Capture the cell that displays the provided text and extract its [X, Y] central coordinate. 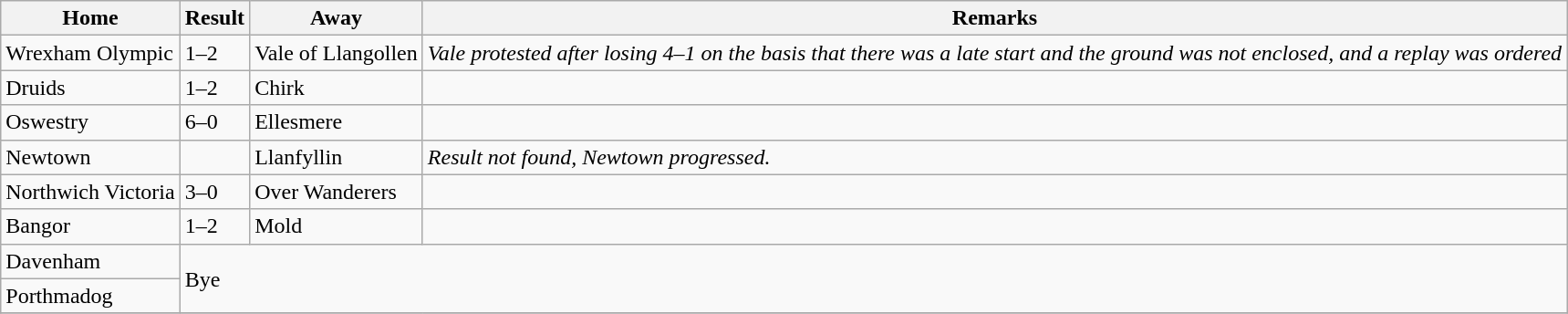
Vale protested after losing 4–1 on the basis that there was a late start and the ground was not enclosed, and a replay was ordered [994, 53]
Away [337, 18]
Vale of Llangollen [337, 53]
Remarks [994, 18]
Porthmadog [90, 296]
Mold [337, 226]
Over Wanderers [337, 192]
Druids [90, 88]
Home [90, 18]
Llanfyllin [337, 157]
Result not found, Newtown progressed. [994, 157]
Result [214, 18]
Newtown [90, 157]
Northwich Victoria [90, 192]
Ellesmere [337, 122]
Bangor [90, 226]
Oswestry [90, 122]
3–0 [214, 192]
6–0 [214, 122]
Davenham [90, 261]
Bye [873, 278]
Wrexham Olympic [90, 53]
Chirk [337, 88]
